Identify which cell holds the provided text, then report its (X, Y) central coordinate. 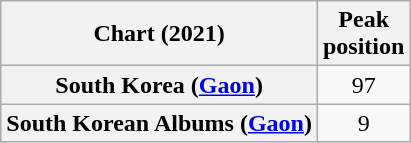
South Korean Albums (Gaon) (160, 123)
Peakposition (363, 34)
9 (363, 123)
South Korea (Gaon) (160, 85)
Chart (2021) (160, 34)
97 (363, 85)
